Locate the cell with the specified text and output its [X, Y] center coordinate. 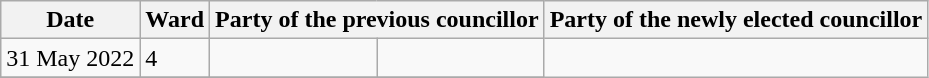
4 [175, 58]
Party of the previous councillor [378, 20]
31 May 2022 [70, 58]
Date [70, 20]
Party of the newly elected councillor [736, 20]
Ward [175, 20]
